Locate the cell with the specified text and output its [X, Y] center coordinate. 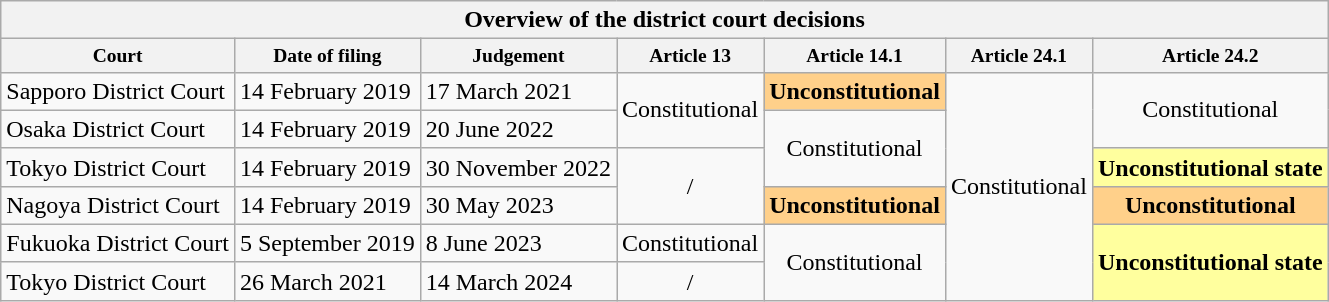
Overview of the district court decisions [664, 20]
30 May 2023 [518, 205]
Article 14.1 [855, 56]
Court [118, 56]
Fukuoka District Court [118, 243]
Date of filing [327, 56]
14 March 2024 [518, 281]
Nagoya District Court [118, 205]
30 November 2022 [518, 167]
17 March 2021 [518, 91]
Article 24.1 [1018, 56]
26 March 2021 [327, 281]
Judgement [518, 56]
Article 24.2 [1210, 56]
Sapporo District Court [118, 91]
5 September 2019 [327, 243]
Osaka District Court [118, 129]
Article 13 [690, 56]
20 June 2022 [518, 129]
8 June 2023 [518, 243]
